From the cell containing the given text, extract its center point as [x, y] coordinate. 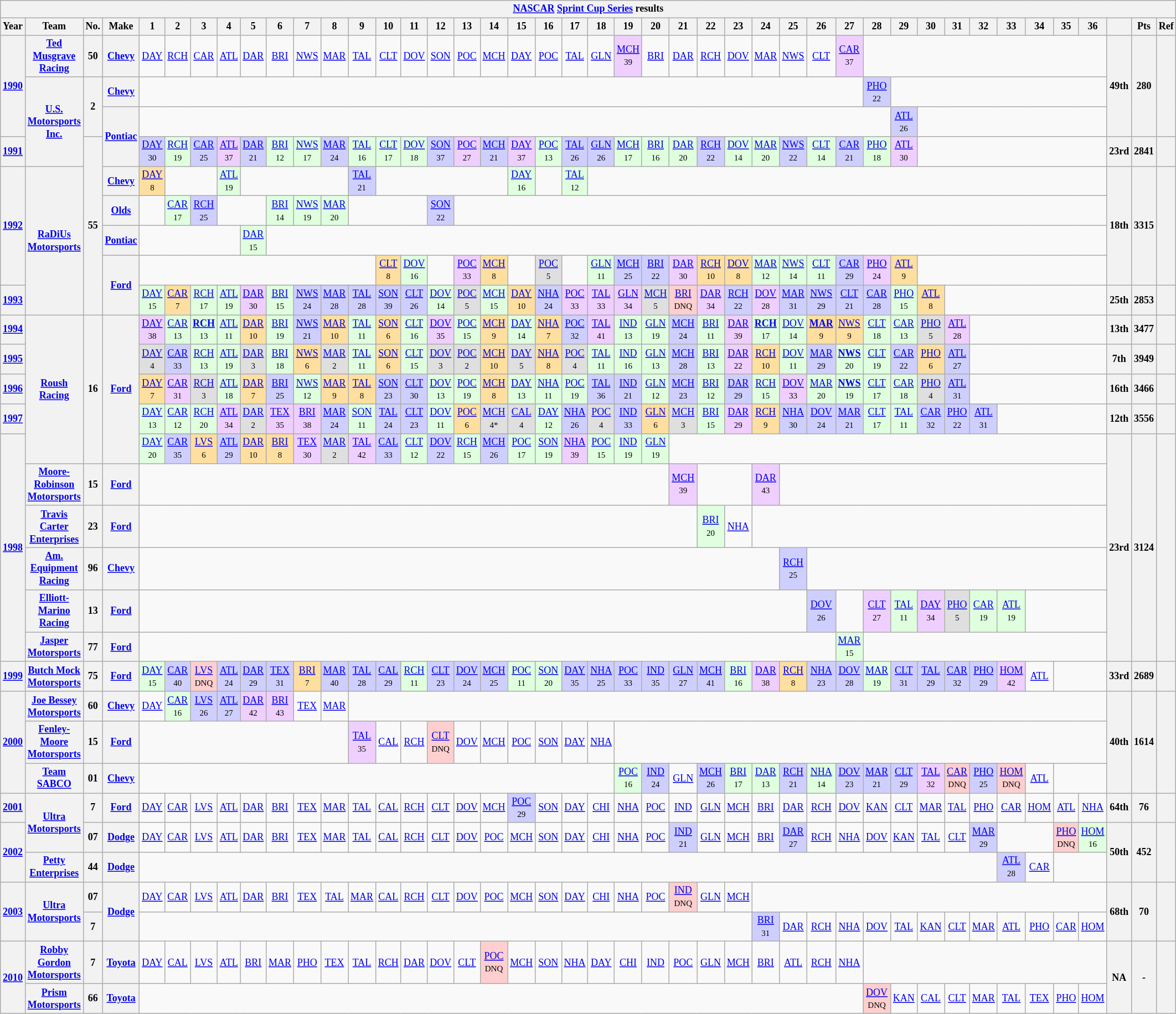
3124 [1144, 547]
NWS24 [307, 300]
DOV35 [441, 330]
BRI11 [711, 330]
DAY20 [152, 448]
LVS6 [204, 448]
DAY16 [522, 181]
CAR18 [904, 389]
1998 [13, 547]
9 [362, 27]
SON19 [549, 448]
1995 [13, 359]
PHO15 [904, 300]
TAL16 [362, 152]
64th [1120, 808]
CAR17 [178, 211]
7th [1120, 359]
PHO24 [877, 270]
DAR34 [711, 300]
GLN13 [656, 359]
CLT19 [877, 359]
CLTDNQ [441, 742]
2689 [1144, 676]
DAR22 [738, 359]
IND35 [656, 676]
3466 [1144, 389]
40th [1120, 742]
GLN34 [628, 300]
25 [793, 27]
POC16 [628, 778]
CLT11 [821, 270]
NHA14 [821, 778]
- [1144, 977]
MAR10 [334, 330]
TAL33 [601, 300]
BRI19 [280, 330]
25th [1120, 300]
CAR12 [178, 419]
TAL24 [388, 419]
ATL24 [229, 676]
BRI31 [766, 927]
31 [957, 27]
TEX30 [307, 448]
Fenley-Moore Motorsports [54, 742]
NHA25 [601, 676]
CAR40 [178, 676]
Moore-Robinson Motorsports [54, 484]
77 [93, 647]
1999 [13, 676]
Roush Racing [54, 389]
TEX35 [280, 419]
17 [575, 27]
CLT12 [414, 448]
RCH19 [178, 152]
2000 [13, 742]
BRI43 [280, 706]
SON22 [441, 211]
NWS20 [849, 359]
PHO4 [931, 389]
DAR13 [766, 778]
BRIDNQ [683, 300]
TAL29 [931, 676]
CLT26 [414, 300]
DOV13 [441, 389]
RCH20 [204, 419]
DAY35 [575, 676]
DAR3 [254, 359]
POC32 [575, 330]
RCH9 [766, 419]
TAL12 [575, 181]
1993 [13, 300]
INDDNQ [683, 897]
DAR21 [254, 152]
BRI22 [656, 270]
TAL26 [575, 152]
Team SABCO [54, 778]
50 [93, 56]
CLT16 [414, 330]
452 [1144, 852]
Travis Carter Enterprises [54, 526]
NWS21 [307, 330]
20 [656, 27]
NHA7 [549, 330]
DOV3 [441, 359]
CAR35 [178, 448]
24 [766, 27]
1994 [13, 330]
CAR28 [877, 300]
DOV33 [793, 389]
1996 [13, 389]
1990 [13, 86]
ATL37 [229, 152]
1997 [13, 419]
RCH8 [793, 676]
16th [1120, 389]
CAR19 [983, 611]
MCH17 [628, 152]
POCDNQ [494, 963]
Am. Equipment Racing [54, 568]
DAY4 [152, 359]
76 [1144, 808]
RCH3 [204, 389]
6 [280, 27]
ATL8 [931, 300]
PHO6 [931, 359]
TAL35 [362, 742]
DAR38 [766, 676]
IND24 [656, 778]
TAL41 [601, 330]
PHO18 [877, 152]
RaDiUs Motorsports [54, 240]
DAR27 [793, 837]
NHA8 [549, 359]
TAL8 [362, 389]
BRI7 [307, 676]
CLT15 [414, 359]
MCH3 [683, 419]
MAR15 [849, 647]
CAR37 [849, 56]
ATL26 [904, 122]
60 [93, 706]
DOV26 [821, 611]
22 [711, 27]
NHA23 [821, 676]
Elliott-Marino Racing [54, 611]
36 [1093, 27]
01 [93, 778]
CLT27 [877, 611]
DAY30 [152, 152]
PHODNQ [1066, 837]
TAL32 [931, 778]
SON39 [388, 300]
MCH4* [494, 419]
POC2 [467, 359]
12 [441, 27]
MCH21 [494, 152]
RCH21 [793, 778]
IND13 [628, 330]
Olds [121, 211]
Joe Bessey Motorsports [54, 706]
30 [931, 27]
280 [1144, 86]
Make [121, 27]
DAR43 [766, 484]
1614 [1144, 742]
18 [601, 27]
DAY7 [152, 389]
DAR20 [683, 152]
DAR15 [254, 241]
BRI38 [307, 419]
MCH15 [494, 300]
BRI8 [280, 448]
DAY37 [522, 152]
SON11 [362, 419]
21 [683, 27]
2003 [13, 912]
CLT21 [849, 300]
CLT31 [904, 676]
26 [821, 27]
3315 [1144, 226]
MAR28 [334, 300]
DOVDNQ [877, 999]
35 [1066, 27]
2002 [13, 852]
LVS26 [204, 706]
DAY34 [931, 611]
GLN11 [601, 270]
DOV23 [849, 778]
1 [152, 27]
MAR12 [766, 270]
75 [93, 676]
BRI13 [711, 359]
CAL29 [388, 676]
CLT8 [388, 270]
BRI14 [280, 211]
CAR29 [849, 270]
Petty Enterprises [54, 867]
NWS22 [793, 152]
55 [93, 226]
HOMDNQ [1011, 778]
BRI25 [280, 389]
CAR21 [849, 152]
DOV16 [414, 270]
Jasper Motorsports [54, 647]
POC11 [522, 676]
DAR7 [254, 389]
CLT14 [821, 152]
3477 [1144, 330]
Butch Mock Motorsports [54, 676]
NHA11 [549, 389]
MCH24 [683, 330]
MCH28 [683, 359]
14 [494, 27]
DAY5 [522, 359]
DAR39 [738, 330]
TEX31 [280, 676]
DAY10 [522, 300]
RCH11 [414, 676]
U.S. Motorsports Inc. [54, 122]
Ted Musgrave Racing [54, 56]
CLT30 [414, 389]
29 [904, 27]
CAR25 [204, 152]
5 [254, 27]
TAL21 [362, 181]
POC29 [522, 808]
DAR2 [254, 419]
SON37 [441, 152]
19 [628, 27]
CLT18 [877, 330]
Team [54, 27]
IND16 [628, 359]
2853 [1144, 300]
ATL29 [229, 448]
NWS29 [821, 300]
Ref [1166, 27]
ATL34 [229, 419]
49th [1120, 86]
13th [1120, 330]
HOM16 [1093, 837]
96 [93, 568]
33rd [1120, 676]
GLN12 [656, 389]
DAY38 [152, 330]
3556 [1144, 419]
33 [1011, 27]
MAR40 [334, 676]
DAY14 [522, 330]
Year [13, 27]
POC6 [467, 419]
70 [1144, 912]
DAY12 [549, 419]
MAR31 [793, 300]
NASCAR Sprint Cup Series results [588, 9]
CAR22 [904, 359]
DAR42 [254, 706]
12th [1120, 419]
TAL42 [362, 448]
CAL4 [522, 419]
IND33 [628, 419]
32 [983, 27]
NWS14 [793, 270]
NHA30 [793, 419]
11 [414, 27]
CAR31 [178, 389]
NWS12 [307, 389]
BRI17 [738, 778]
MCH5 [656, 300]
8 [334, 27]
27 [849, 27]
2010 [13, 977]
ATL30 [904, 152]
SON20 [549, 676]
34 [1040, 27]
2001 [13, 808]
POC27 [467, 152]
POC17 [522, 448]
10 [388, 27]
DAY8 [152, 181]
66 [93, 999]
CARDNQ [957, 778]
HOM42 [1011, 676]
NWS6 [307, 359]
ATL11 [229, 330]
DOV8 [738, 270]
MAR19 [877, 676]
Prism Motorsports [54, 999]
MCH23 [683, 389]
NA [1120, 977]
3 [204, 27]
CAR33 [178, 359]
44 [93, 867]
TAL36 [601, 389]
CLT29 [904, 778]
CAR16 [178, 706]
PHO29 [983, 676]
SON23 [388, 389]
4 [229, 27]
MCH9 [494, 330]
Robby Gordon Motorsports [54, 963]
CAL33 [388, 448]
DOV18 [414, 152]
ATL18 [229, 389]
BRI20 [711, 526]
GLN27 [683, 676]
28 [877, 27]
CAR7 [178, 300]
NWS17 [307, 152]
BRI18 [280, 359]
NHA26 [575, 419]
1992 [13, 226]
NHA24 [549, 300]
MCH41 [711, 676]
2841 [1144, 152]
GLN6 [656, 419]
GLN26 [601, 152]
68th [1120, 912]
DOV22 [441, 448]
LVSDNQ [204, 676]
NWS9 [849, 330]
3949 [1144, 359]
Pts [1144, 27]
No. [93, 27]
POC13 [549, 152]
IND19 [628, 448]
ATL9 [904, 270]
MCH10 [494, 359]
18th [1120, 226]
PHO25 [983, 778]
50th [1120, 852]
1991 [13, 152]
NHA39 [575, 448]
